Extract the (x, y) coordinate from the center of the cell holding the provided text.  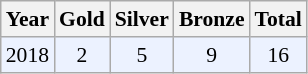
16 (278, 55)
Silver (142, 19)
Year (28, 19)
5 (142, 55)
Gold (82, 19)
Total (278, 19)
2 (82, 55)
2018 (28, 55)
Bronze (212, 19)
9 (212, 55)
